Return [x, y] of the center of cell containing provided text 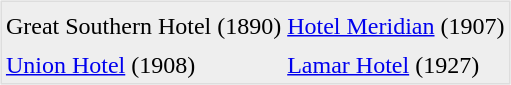
Union Hotel (1908) [143, 65]
Lamar Hotel (1927) [396, 65]
Hotel Meridian (1907) [396, 26]
Great Southern Hotel (1890) [143, 26]
